Identify which cell holds the provided text, then report its [X, Y] central coordinate. 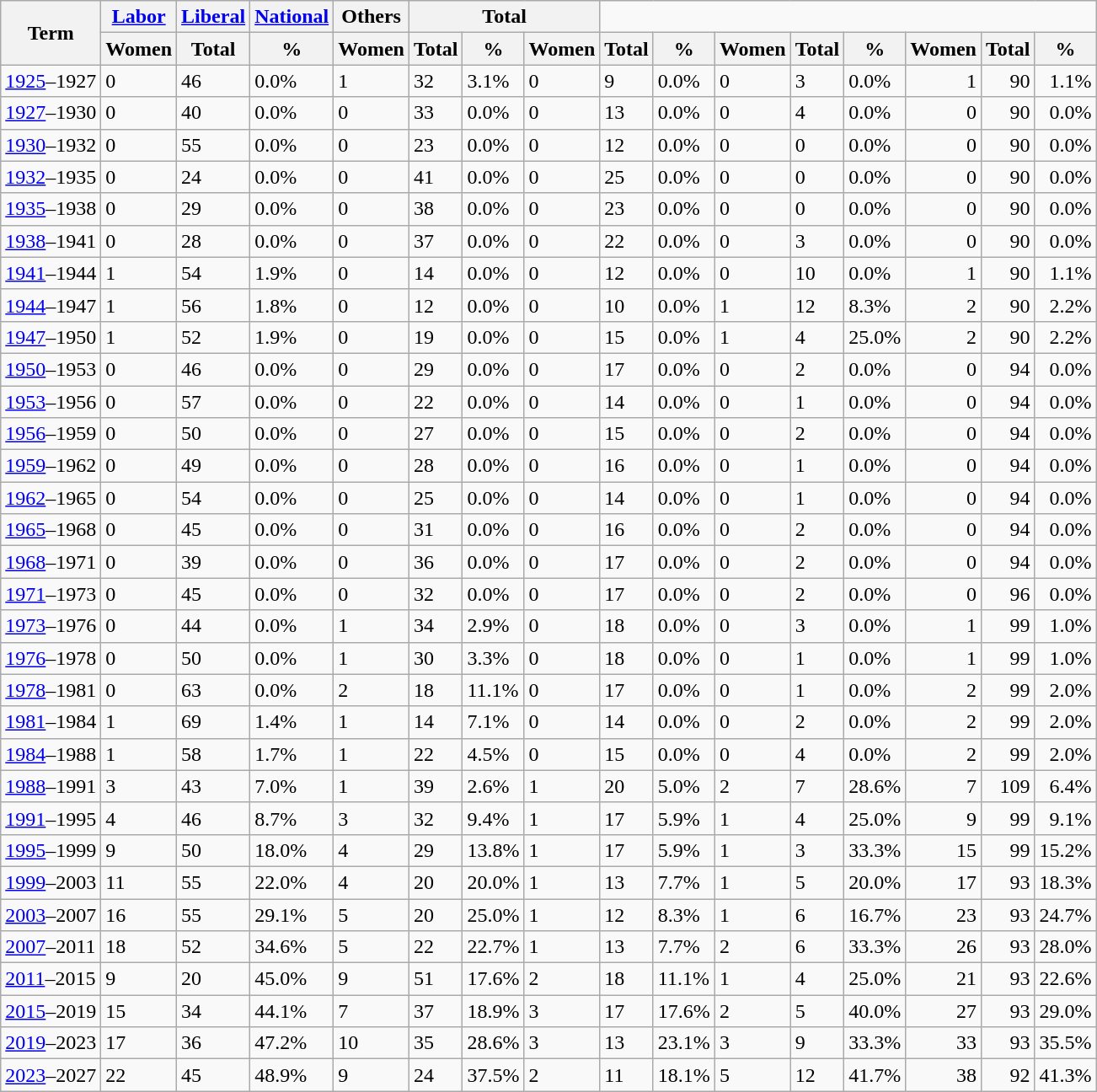
Others [372, 17]
23.1% [684, 1043]
3.1% [494, 81]
2011–2015 [51, 979]
2015–2019 [51, 1011]
1981–1984 [51, 722]
2003–2007 [51, 914]
51 [436, 979]
6.4% [1065, 786]
1925–1927 [51, 81]
2.9% [494, 626]
31 [436, 530]
35 [436, 1043]
2023–2027 [51, 1075]
1968–1971 [51, 562]
1932–1935 [51, 177]
4.5% [494, 754]
35.5% [1065, 1043]
1938–1941 [51, 241]
22.6% [1065, 979]
1.7% [292, 754]
18.9% [494, 1011]
47.2% [292, 1043]
9.4% [494, 818]
1962–1965 [51, 498]
5.0% [684, 786]
1978–1981 [51, 690]
44 [214, 626]
29.0% [1065, 1011]
1971–1973 [51, 594]
1935–1938 [51, 209]
1965–1968 [51, 530]
8.7% [292, 818]
48.9% [292, 1075]
1956–1959 [51, 434]
24.7% [1065, 914]
26 [944, 947]
69 [214, 722]
2019–2023 [51, 1043]
1984–1988 [51, 754]
21 [944, 979]
22.7% [494, 947]
19 [436, 337]
1950–1953 [51, 369]
22.0% [292, 882]
1.4% [292, 722]
16.7% [875, 914]
44.1% [292, 1011]
1959–1962 [51, 466]
18.1% [684, 1075]
109 [1008, 786]
41.7% [875, 1075]
7.1% [494, 722]
1999–2003 [51, 882]
9.1% [1065, 818]
1973–1976 [51, 626]
40.0% [875, 1011]
30 [436, 658]
1.8% [292, 305]
1941–1944 [51, 273]
Liberal [214, 17]
Labor [139, 17]
15.2% [1065, 850]
18.0% [292, 850]
13.8% [494, 850]
37.5% [494, 1075]
41 [436, 177]
29.1% [292, 914]
2.6% [494, 786]
28.0% [1065, 947]
1995–1999 [51, 850]
1947–1950 [51, 337]
1927–1930 [51, 113]
1930–1932 [51, 145]
3.3% [494, 658]
2007–2011 [51, 947]
41.3% [1065, 1075]
Term [51, 33]
1976–1978 [51, 658]
57 [214, 402]
34.6% [292, 947]
18.3% [1065, 882]
63 [214, 690]
1944–1947 [51, 305]
40 [214, 113]
96 [1008, 594]
56 [214, 305]
National [292, 17]
43 [214, 786]
58 [214, 754]
1991–1995 [51, 818]
1988–1991 [51, 786]
92 [1008, 1075]
1953–1956 [51, 402]
49 [214, 466]
7.0% [292, 786]
45.0% [292, 979]
